From the cell containing the given text, extract its center point as [X, Y] coordinate. 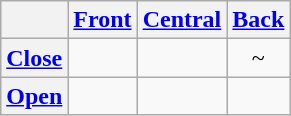
~ [258, 58]
Central [182, 20]
Close [34, 58]
Open [34, 96]
Front [102, 20]
Back [258, 20]
